Detect which cell encompasses the target text, then output its (x, y) center coordinate. 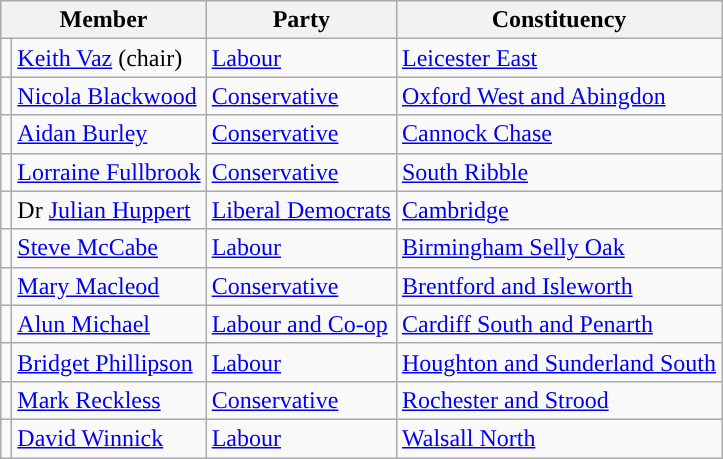
Rochester and Strood (558, 400)
Dr Julian Huppert (109, 210)
Lorraine Fullbrook (109, 172)
Leicester East (558, 58)
South Ribble (558, 172)
Cardiff South and Penarth (558, 324)
Alun Michael (109, 324)
Houghton and Sunderland South (558, 362)
Brentford and Isleworth (558, 286)
Cambridge (558, 210)
Constituency (558, 20)
Oxford West and Abingdon (558, 96)
Party (301, 20)
David Winnick (109, 438)
Walsall North (558, 438)
Labour and Co-op (301, 324)
Cannock Chase (558, 134)
Nicola Blackwood (109, 96)
Keith Vaz (chair) (109, 58)
Mary Macleod (109, 286)
Liberal Democrats (301, 210)
Aidan Burley (109, 134)
Steve McCabe (109, 248)
Mark Reckless (109, 400)
Member (104, 20)
Birmingham Selly Oak (558, 248)
Bridget Phillipson (109, 362)
